Find where the given text appears and provide that cell's center as [X, Y] coordinate. 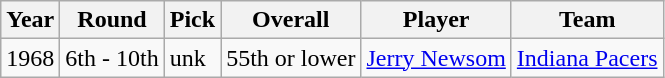
55th or lower [291, 58]
Round [112, 20]
1968 [30, 58]
6th - 10th [112, 58]
Team [587, 20]
unk [192, 58]
Pick [192, 20]
Indiana Pacers [587, 58]
Overall [291, 20]
Player [436, 20]
Year [30, 20]
Jerry Newsom [436, 58]
